Identify which cell holds the provided text, then report its [x, y] central coordinate. 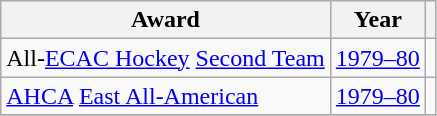
All-ECAC Hockey Second Team [166, 58]
Award [166, 20]
Year [378, 20]
AHCA East All-American [166, 96]
